For the text-containing cell, return its midpoint in (X, Y) coordinate format. 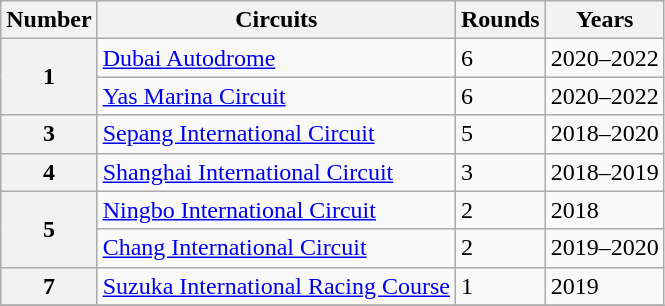
Chang International Circuit (276, 248)
2019 (604, 286)
2018 (604, 210)
Yas Marina Circuit (276, 96)
Ningbo International Circuit (276, 210)
2018–2020 (604, 134)
Suzuka International Racing Course (276, 286)
Circuits (276, 20)
4 (49, 172)
Years (604, 20)
Rounds (500, 20)
Shanghai International Circuit (276, 172)
Number (49, 20)
Sepang International Circuit (276, 134)
2019–2020 (604, 248)
2018–2019 (604, 172)
Dubai Autodrome (276, 58)
7 (49, 286)
